Search for the cell housing the specified text and yield its [X, Y] center coordinate. 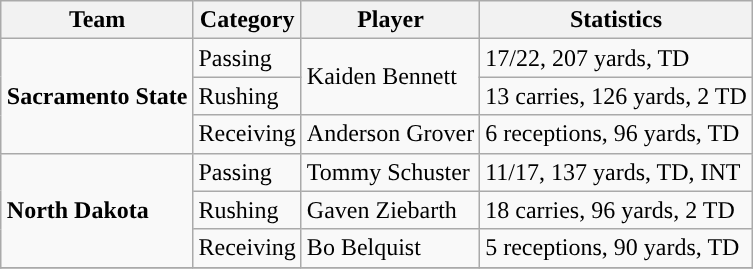
North Dakota [97, 210]
Player [390, 20]
Gaven Ziebarth [390, 210]
Kaiden Bennett [390, 77]
Team [97, 20]
18 carries, 96 yards, 2 TD [616, 210]
Sacramento State [97, 96]
6 receptions, 96 yards, TD [616, 134]
17/22, 207 yards, TD [616, 58]
Tommy Schuster [390, 172]
Bo Belquist [390, 248]
Anderson Grover [390, 134]
Category [247, 20]
5 receptions, 90 yards, TD [616, 248]
11/17, 137 yards, TD, INT [616, 172]
13 carries, 126 yards, 2 TD [616, 96]
Statistics [616, 20]
